Find where the given text appears and provide that cell's center as (X, Y) coordinate. 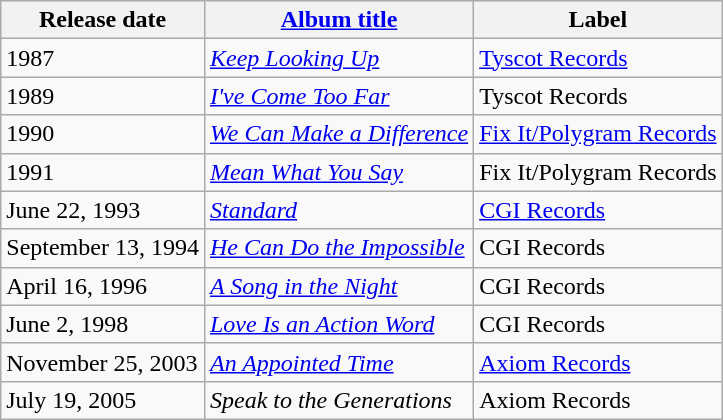
1991 (103, 172)
June 22, 1993 (103, 210)
Keep Looking Up (338, 58)
Speak to the Generations (338, 400)
An Appointed Time (338, 362)
Release date (103, 20)
I've Come Too Far (338, 96)
November 25, 2003 (103, 362)
June 2, 1998 (103, 324)
A Song in the Night (338, 286)
July 19, 2005 (103, 400)
April 16, 1996 (103, 286)
He Can Do the Impossible (338, 248)
1990 (103, 134)
Standard (338, 210)
1989 (103, 96)
September 13, 1994 (103, 248)
Label (598, 20)
Mean What You Say (338, 172)
Love Is an Action Word (338, 324)
Album title (338, 20)
We Can Make a Difference (338, 134)
1987 (103, 58)
